Pinpoint the cell where the given text exists, returning its (x, y) midpoint coordinate. 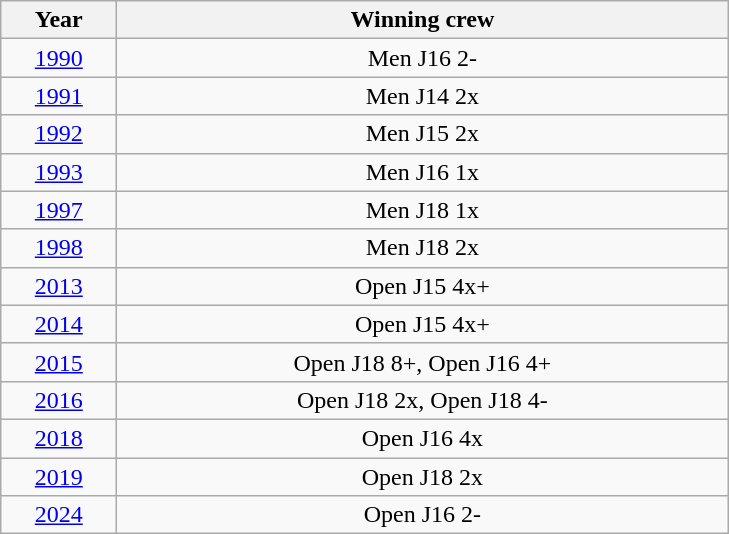
2014 (59, 324)
2019 (59, 477)
2024 (59, 515)
1997 (59, 210)
Open J18 8+, Open J16 4+ (422, 362)
1998 (59, 248)
Men J16 1x (422, 172)
1992 (59, 134)
Open J18 2x, Open J18 4- (422, 400)
Men J18 2x (422, 248)
2016 (59, 400)
Open J18 2x (422, 477)
Men J16 2- (422, 58)
Winning crew (422, 20)
2013 (59, 286)
Men J14 2x (422, 96)
1993 (59, 172)
Men J18 1x (422, 210)
Men J15 2x (422, 134)
1991 (59, 96)
1990 (59, 58)
Year (59, 20)
2015 (59, 362)
Open J16 2- (422, 515)
2018 (59, 438)
Open J16 4x (422, 438)
